Locate the cell with the specified text and output its [X, Y] center coordinate. 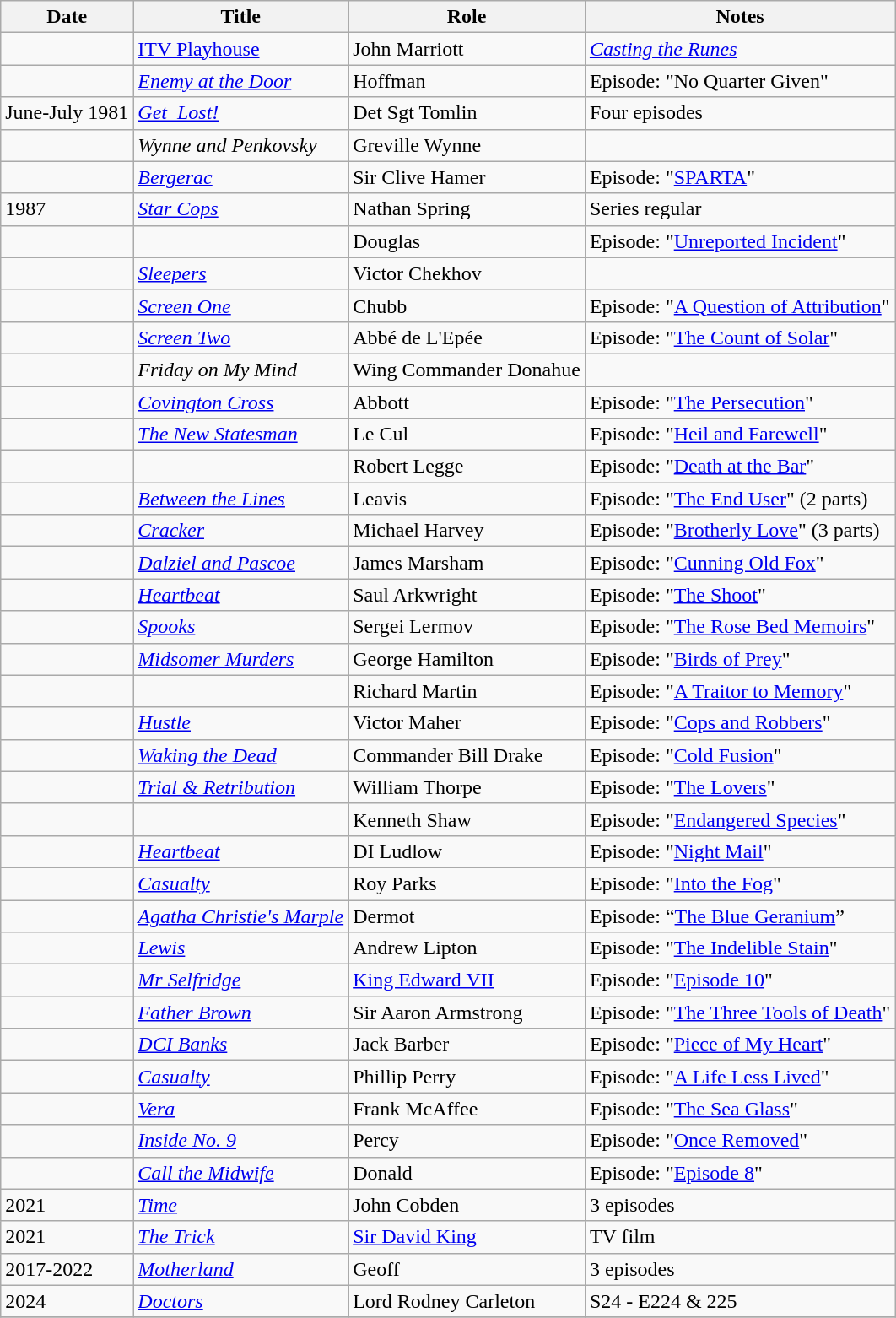
Lord Rodney Carleton [467, 1301]
Abbott [467, 402]
Geoff [467, 1269]
Between the Lines [241, 499]
Role [467, 17]
Doctors [241, 1301]
Sleepers [241, 273]
Enemy at the Door [241, 81]
Midsomer Murders [241, 659]
DI Ludlow [467, 851]
Inside No. 9 [241, 1141]
TV film [739, 1237]
Trial & Retribution [241, 787]
Episode: "No Quarter Given" [739, 81]
Title [241, 17]
Episode: "The Count of Solar" [739, 338]
Chubb [467, 305]
Phillip Perry [467, 1077]
Episode: "The Shoot" [739, 595]
Screen One [241, 305]
Episode: "Piece of My Heart" [739, 1045]
Call the Midwife [241, 1173]
Michael Harvey [467, 531]
Father Brown [241, 1013]
Episode: "The Lovers" [739, 787]
Kenneth Shaw [467, 819]
King Edward VII [467, 980]
Episode: "Death at the Bar" [739, 467]
Victor Chekhov [467, 273]
George Hamilton [467, 659]
Episode: "Once Removed" [739, 1141]
Time [241, 1205]
S24 - E224 & 225 [739, 1301]
DCI Banks [241, 1045]
Lewis [241, 948]
Sir Aaron Armstrong [467, 1013]
Notes [739, 17]
Series regular [739, 209]
Hoffman [467, 81]
Sergei Lermov [467, 627]
Waking the Dead [241, 755]
Richard Martin [467, 691]
Sir David King [467, 1237]
Episode: "A Traitor to Memory" [739, 691]
Roy Parks [467, 883]
Frank McAffee [467, 1109]
ITV Playhouse [241, 49]
Abbé de L'Epée [467, 338]
Dermot [467, 916]
Episode: "A Question of Attribution" [739, 305]
Dalziel and Pascoe [241, 563]
Screen Two [241, 338]
Get_Lost! [241, 113]
Leavis [467, 499]
Cracker [241, 531]
Episode: "A Life Less Lived" [739, 1077]
Agatha Christie's Marple [241, 916]
Percy [467, 1141]
Episode: "Into the Fog" [739, 883]
Star Cops [241, 209]
2024 [67, 1301]
Saul Arkwright [467, 595]
John Cobden [467, 1205]
Casting the Runes [739, 49]
Covington Cross [241, 402]
Episode: "Brotherly Love" (3 parts) [739, 531]
Episode: "Episode 8" [739, 1173]
Det Sgt Tomlin [467, 113]
Bergerac [241, 177]
Episode: "SPARTA" [739, 177]
Vera [241, 1109]
Wing Commander Donahue [467, 370]
Episode: "The Sea Glass" [739, 1109]
Episode: "The End User" (2 parts) [739, 499]
The Trick [241, 1237]
Episode: "Birds of Prey" [739, 659]
Andrew Lipton [467, 948]
Episode: "The Three Tools of Death" [739, 1013]
Episode: "Unreported Incident" [739, 241]
Episode: "The Rose Bed Memoirs" [739, 627]
1987 [67, 209]
Episode: "Episode 10" [739, 980]
Le Cul [467, 435]
Date [67, 17]
William Thorpe [467, 787]
Hustle [241, 723]
John Marriott [467, 49]
Four episodes [739, 113]
Episode: "The Indelible Stain" [739, 948]
Jack Barber [467, 1045]
Sir Clive Hamer [467, 177]
Greville Wynne [467, 145]
Episode: “The Blue Geranium” [739, 916]
Episode: "Cunning Old Fox" [739, 563]
Episode: "Endangered Species" [739, 819]
Robert Legge [467, 467]
Episode: "Heil and Farewell" [739, 435]
Commander Bill Drake [467, 755]
Episode: "The Persecution" [739, 402]
Episode: "Night Mail" [739, 851]
2017-2022 [67, 1269]
Wynne and Penkovsky [241, 145]
The New Statesman [241, 435]
Motherland [241, 1269]
June-July 1981 [67, 113]
Mr Selfridge [241, 980]
Episode: "Cold Fusion" [739, 755]
Nathan Spring [467, 209]
James Marsham [467, 563]
Victor Maher [467, 723]
Friday on My Mind [241, 370]
Douglas [467, 241]
Donald [467, 1173]
Episode: "Cops and Robbers" [739, 723]
Spooks [241, 627]
